Find where the given text appears and provide that cell's center as [X, Y] coordinate. 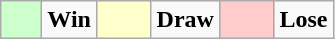
Win [70, 20]
Draw [185, 20]
Lose [304, 20]
